Extract the (X, Y) coordinate from the center of the cell holding the provided text.  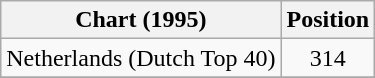
Chart (1995) (141, 20)
Netherlands (Dutch Top 40) (141, 58)
314 (328, 58)
Position (328, 20)
